Return (x, y) of the center of cell containing provided text 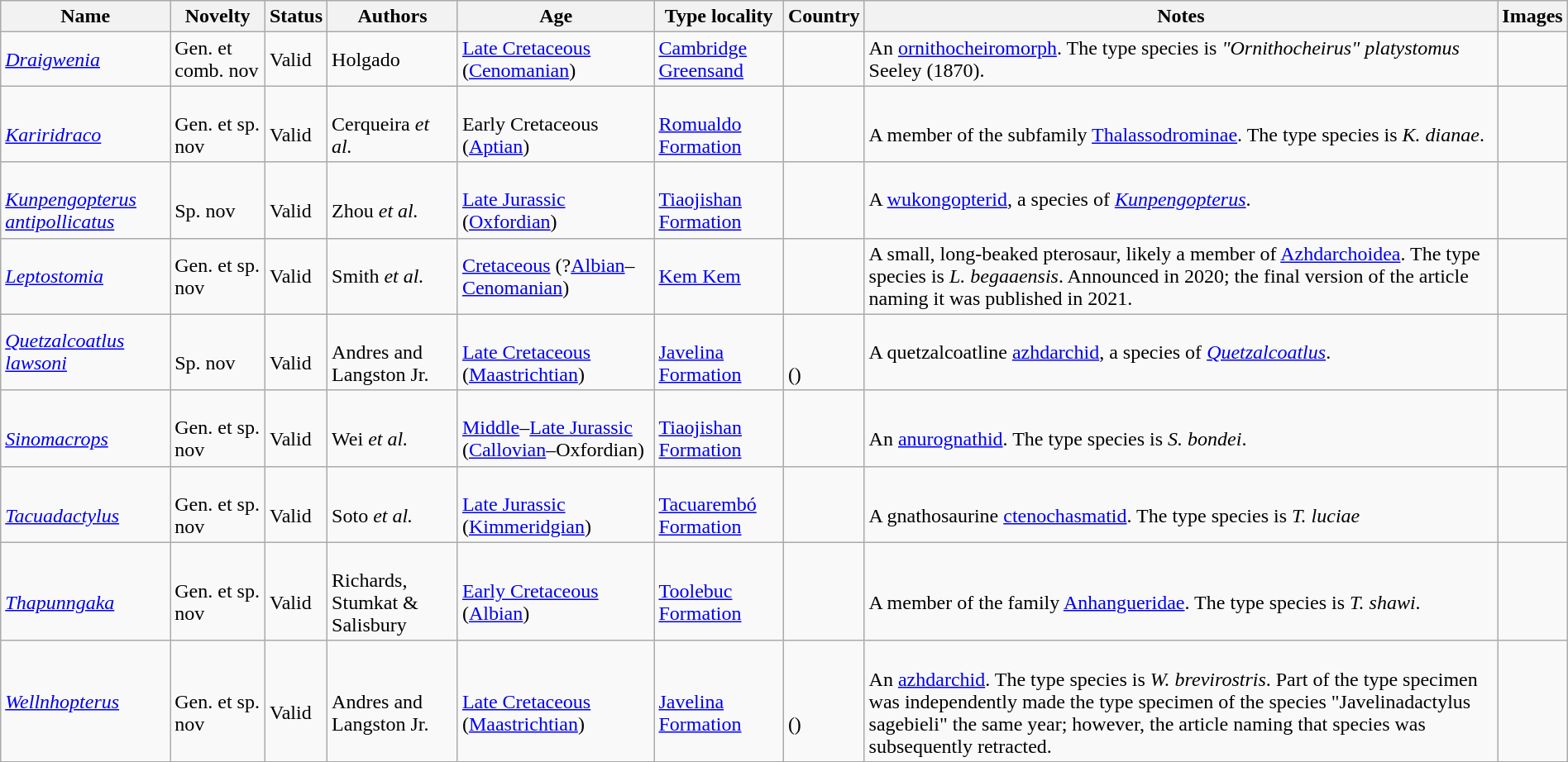
Leptostomia (86, 276)
Images (1532, 17)
Tacuadactylus (86, 504)
Richards, Stumkat & Salisbury (393, 592)
Quetzalcoatlus lawsoni (86, 352)
Tacuarembó Formation (719, 504)
Sinomacrops (86, 428)
Wellnhopterus (86, 701)
Notes (1181, 17)
A wukongopterid, a species of Kunpengopterus. (1181, 200)
Holgado (393, 60)
Early Cretaceous (Aptian) (556, 124)
Age (556, 17)
A member of the family Anhangueridae. The type species is T. shawi. (1181, 592)
Early Cretaceous (Albian) (556, 592)
A gnathosaurine ctenochasmatid. The type species is T. luciae (1181, 504)
Cambridge Greensand (719, 60)
Thapunngaka (86, 592)
A quetzalcoatline azhdarchid, a species of Quetzalcoatlus. (1181, 352)
Country (824, 17)
Romualdo Formation (719, 124)
A member of the subfamily Thalassodrominae. The type species is K. dianae. (1181, 124)
Wei et al. (393, 428)
Novelty (218, 17)
Late Jurassic (Oxfordian) (556, 200)
Middle–Late Jurassic (Callovian–Oxfordian) (556, 428)
Kariridraco (86, 124)
Gen. et comb. nov (218, 60)
Authors (393, 17)
Kunpengopterus antipollicatus (86, 200)
Draigwenia (86, 60)
Soto et al. (393, 504)
Zhou et al. (393, 200)
Smith et al. (393, 276)
Late Jurassic (Kimmeridgian) (556, 504)
Name (86, 17)
Type locality (719, 17)
An anurognathid. The type species is S. bondei. (1181, 428)
Cretaceous (?Albian–Cenomanian) (556, 276)
Cerqueira et al. (393, 124)
Toolebuc Formation (719, 592)
Status (296, 17)
Kem Kem (719, 276)
An ornithocheiromorph. The type species is "Ornithocheirus" platystomus Seeley (1870). (1181, 60)
Late Cretaceous (Cenomanian) (556, 60)
